Return (X, Y) of the center of cell containing provided text 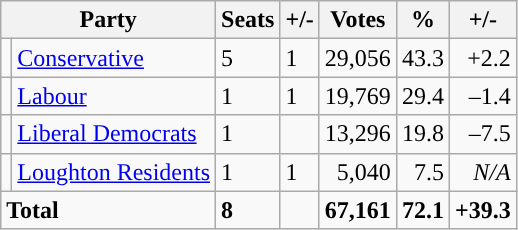
43.3 (422, 58)
19,769 (358, 96)
13,296 (358, 134)
–1.4 (482, 96)
Liberal Democrats (114, 134)
8 (248, 210)
29,056 (358, 58)
Total (108, 210)
+2.2 (482, 58)
Labour (114, 96)
–7.5 (482, 134)
% (422, 20)
N/A (482, 172)
Votes (358, 20)
19.8 (422, 134)
Party (108, 20)
72.1 (422, 210)
5,040 (358, 172)
67,161 (358, 210)
Seats (248, 20)
5 (248, 58)
+39.3 (482, 210)
Loughton Residents (114, 172)
Conservative (114, 58)
29.4 (422, 96)
7.5 (422, 172)
